Output the (x, y) coordinate of the center of the cell containing the given text.  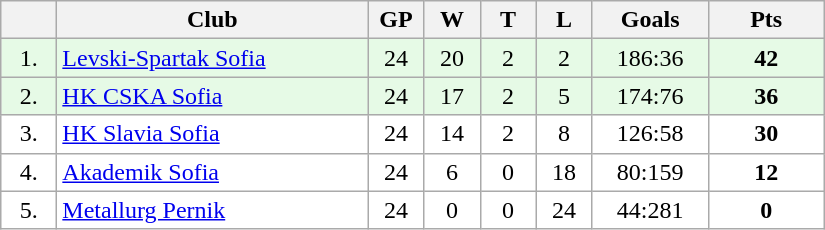
1. (29, 58)
Metallurg Pernik (212, 210)
W (452, 20)
Akademik Sofia (212, 172)
HK Slavia Sofia (212, 134)
Goals (650, 20)
T (508, 20)
12 (766, 172)
44:281 (650, 210)
4. (29, 172)
18 (564, 172)
Pts (766, 20)
126:58 (650, 134)
6 (452, 172)
174:76 (650, 96)
36 (766, 96)
80:159 (650, 172)
14 (452, 134)
17 (452, 96)
30 (766, 134)
8 (564, 134)
2. (29, 96)
3. (29, 134)
Club (212, 20)
5. (29, 210)
HK CSKA Sofia (212, 96)
186:36 (650, 58)
20 (452, 58)
5 (564, 96)
Levski-Spartak Sofia (212, 58)
GP (396, 20)
L (564, 20)
42 (766, 58)
